Identify which cell holds the provided text, then report its [x, y] central coordinate. 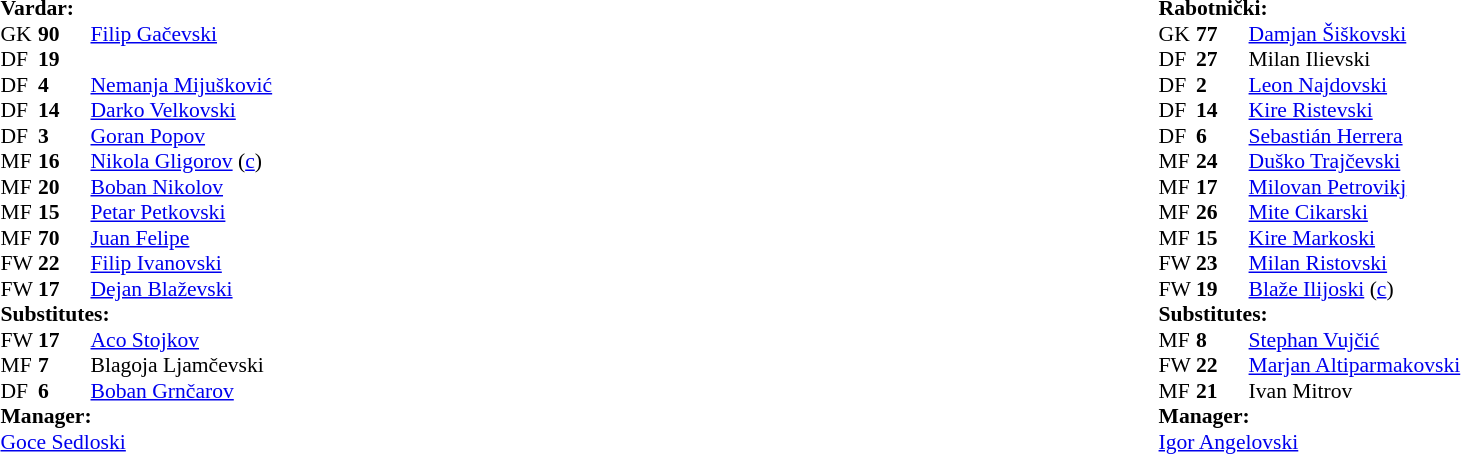
7 [64, 365]
24 [1222, 161]
2 [1222, 85]
Nemanja Mijušković [225, 85]
21 [1222, 391]
Blagoja Ljamčevski [225, 365]
27 [1222, 59]
Manager: [180, 417]
4 [64, 85]
Aco Stojkov [225, 340]
Filip Gačevski [225, 34]
Boban Grnčarov [225, 391]
77 [1222, 34]
70 [64, 238]
Boban Nikolov [225, 187]
Dejan Blaževski [225, 289]
Filip Ivanovski [225, 263]
Nikola Gligorov (c) [225, 161]
Juan Felipe [225, 238]
Goran Popov [225, 136]
20 [64, 187]
8 [1222, 340]
90 [64, 34]
Darko Velkovski [225, 111]
23 [1222, 263]
16 [64, 161]
26 [1222, 213]
Substitutes: [180, 315]
Petar Petkovski [225, 213]
3 [64, 136]
